Provide the (x, y) coordinate of the cell's center where the given text is located.  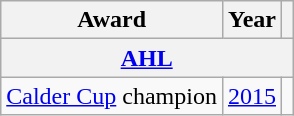
2015 (252, 96)
AHL (147, 58)
Calder Cup champion (112, 96)
Year (252, 20)
Award (112, 20)
